Pinpoint the cell where the given text exists, returning its [x, y] midpoint coordinate. 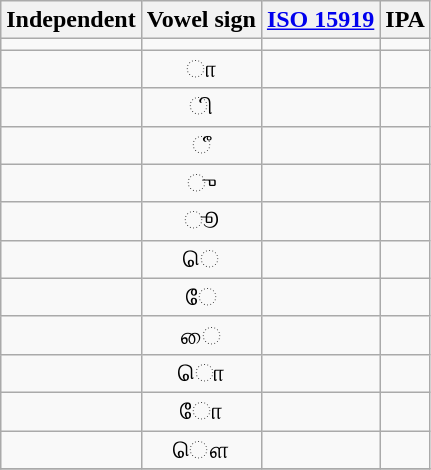
Independent [71, 20]
ே [201, 297]
ௌ [201, 449]
ISO 15919 [320, 20]
Vowel sign [201, 20]
ீ [201, 145]
ோ [201, 411]
ை [201, 335]
ெ [201, 259]
ி [201, 107]
ொ [201, 373]
IPA [406, 20]
ா [201, 69]
ு [201, 183]
ூ [201, 221]
